Extract the [x, y] coordinate from the center of the cell holding the provided text.  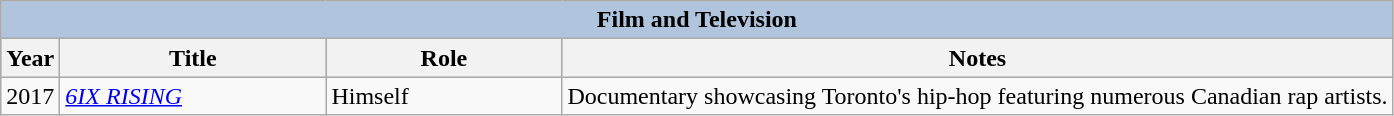
Film and Television [697, 20]
Himself [444, 96]
2017 [30, 96]
Documentary showcasing Toronto's hip-hop featuring numerous Canadian rap artists. [978, 96]
6IX RISING [193, 96]
Notes [978, 58]
Title [193, 58]
Year [30, 58]
Role [444, 58]
